Locate the cell with the specified text and output its (x, y) center coordinate. 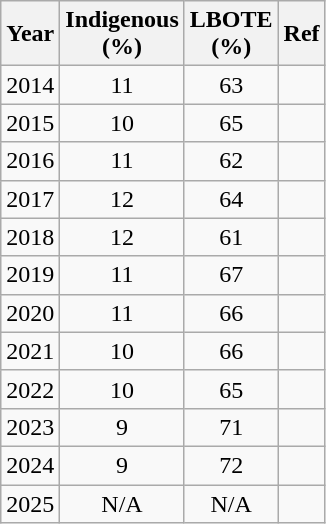
61 (231, 237)
63 (231, 85)
2019 (30, 275)
67 (231, 275)
2015 (30, 123)
Ref (302, 34)
2014 (30, 85)
Indigenous(%) (122, 34)
72 (231, 465)
2021 (30, 351)
LBOTE(%) (231, 34)
2020 (30, 313)
2018 (30, 237)
2024 (30, 465)
71 (231, 427)
2017 (30, 199)
62 (231, 161)
2022 (30, 389)
2016 (30, 161)
64 (231, 199)
Year (30, 34)
2023 (30, 427)
2025 (30, 503)
